Determine the [X, Y] coordinate at the center of the cell enclosing the given text.  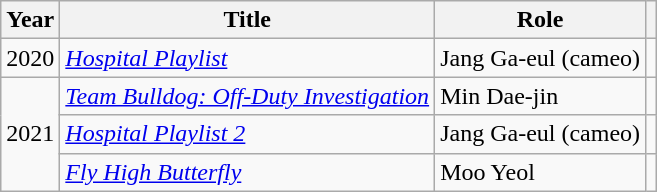
Team Bulldog: Off-Duty Investigation [248, 96]
2020 [30, 58]
Role [540, 20]
Year [30, 20]
Title [248, 20]
Hospital Playlist [248, 58]
Hospital Playlist 2 [248, 134]
Fly High Butterfly [248, 172]
Min Dae-jin [540, 96]
Moo Yeol [540, 172]
2021 [30, 134]
